Find where the given text appears and provide that cell's center as [x, y] coordinate. 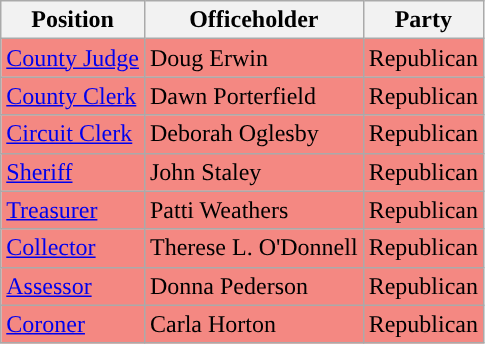
Circuit Clerk [73, 134]
Party [423, 20]
Collector [73, 248]
John Staley [254, 172]
Coroner [73, 324]
County Judge [73, 58]
Deborah Oglesby [254, 134]
Therese L. O'Donnell [254, 248]
Donna Pederson [254, 286]
Officeholder [254, 20]
Dawn Porterfield [254, 96]
Patti Weathers [254, 210]
Treasurer [73, 210]
Doug Erwin [254, 58]
Sheriff [73, 172]
Carla Horton [254, 324]
County Clerk [73, 96]
Position [73, 20]
Assessor [73, 286]
